For the text-containing cell, return its midpoint in [x, y] coordinate format. 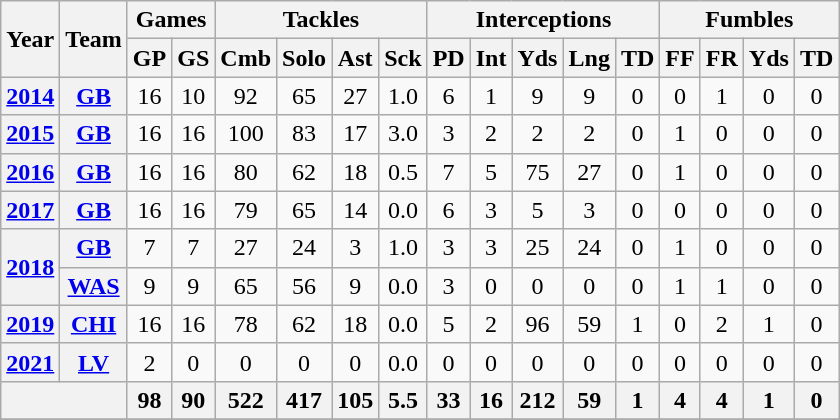
2018 [30, 267]
25 [538, 248]
522 [246, 400]
LV [94, 362]
105 [356, 400]
Solo [304, 58]
GS [194, 58]
33 [448, 400]
0.5 [403, 172]
Games [170, 20]
78 [246, 324]
CHI [94, 324]
2015 [30, 134]
5.5 [403, 400]
Fumbles [750, 20]
10 [194, 96]
FR [722, 58]
PD [448, 58]
79 [246, 210]
83 [304, 134]
Tackles [321, 20]
96 [538, 324]
2016 [30, 172]
17 [356, 134]
Sck [403, 58]
2017 [30, 210]
Int [491, 58]
92 [246, 96]
FF [680, 58]
100 [246, 134]
75 [538, 172]
Interceptions [544, 20]
2019 [30, 324]
2014 [30, 96]
GP [149, 58]
98 [149, 400]
Cmb [246, 58]
2021 [30, 362]
56 [304, 286]
Ast [356, 58]
WAS [94, 286]
Team [94, 39]
212 [538, 400]
417 [304, 400]
80 [246, 172]
90 [194, 400]
3.0 [403, 134]
Year [30, 39]
Lng [589, 58]
14 [356, 210]
